Return the [X, Y] coordinate for the center point of the cell that contains the specified text.  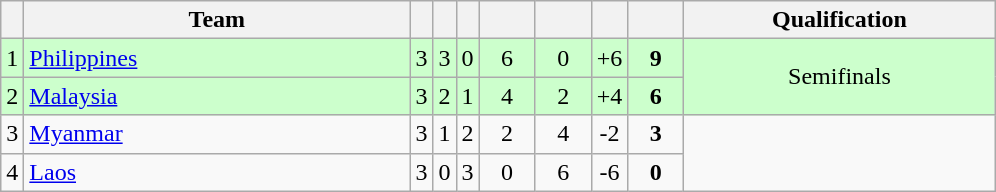
Team [217, 20]
Qualification [840, 20]
Semifinals [840, 77]
9 [656, 58]
+6 [610, 58]
Philippines [217, 58]
Malaysia [217, 96]
Myanmar [217, 134]
+4 [610, 96]
-2 [610, 134]
-6 [610, 172]
Laos [217, 172]
